Pinpoint the cell where the given text exists, returning its (X, Y) midpoint coordinate. 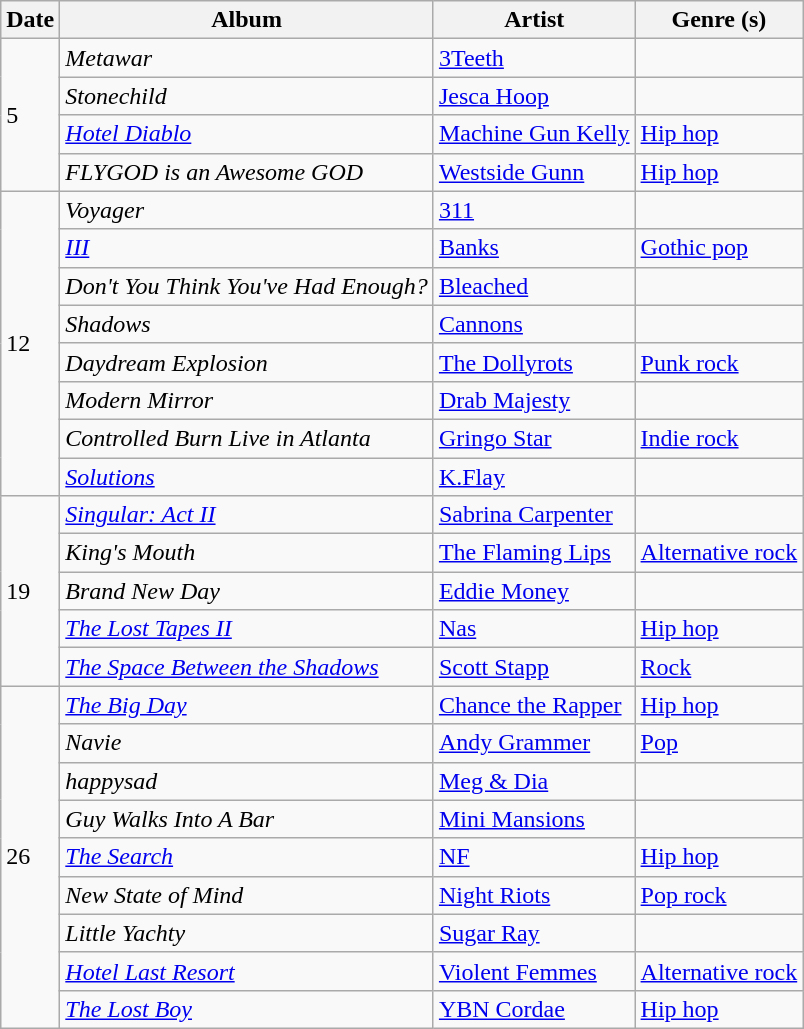
The Lost Tapes II (247, 629)
Daydream Explosion (247, 362)
Banks (534, 248)
The Flaming Lips (534, 553)
Violent Femmes (534, 971)
Don't You Think You've Had Enough? (247, 286)
Hotel Last Resort (247, 971)
The Space Between the Shadows (247, 667)
Cannons (534, 324)
Nas (534, 629)
Pop (719, 743)
New State of Mind (247, 895)
Andy Grammer (534, 743)
The Dollyrots (534, 362)
Westside Gunn (534, 172)
5 (30, 115)
Bleached (534, 286)
Pop rock (719, 895)
Solutions (247, 477)
Gringo Star (534, 438)
Mini Mansions (534, 819)
FLYGOD is an Awesome GOD (247, 172)
K.Flay (534, 477)
Eddie Money (534, 591)
Gothic pop (719, 248)
Sugar Ray (534, 933)
Singular: Act II (247, 515)
Little Yachty (247, 933)
Modern Mirror (247, 400)
Jesca Hoop (534, 96)
Indie rock (719, 438)
Hotel Diablo (247, 134)
YBN Cordae (534, 1009)
3Teeth (534, 58)
The Search (247, 857)
Chance the Rapper (534, 705)
Controlled Burn Live in Atlanta (247, 438)
NF (534, 857)
Machine Gun Kelly (534, 134)
311 (534, 210)
12 (30, 343)
Brand New Day (247, 591)
III (247, 248)
Navie (247, 743)
Guy Walks Into A Bar (247, 819)
Punk rock (719, 362)
Rock (719, 667)
Genre (s) (719, 20)
Metawar (247, 58)
Drab Majesty (534, 400)
Shadows (247, 324)
19 (30, 591)
26 (30, 858)
Scott Stapp (534, 667)
King's Mouth (247, 553)
The Lost Boy (247, 1009)
Voyager (247, 210)
The Big Day (247, 705)
Album (247, 20)
Sabrina Carpenter (534, 515)
Date (30, 20)
happysad (247, 781)
Meg & Dia (534, 781)
Stonechild (247, 96)
Artist (534, 20)
Night Riots (534, 895)
